For the text-containing cell, return its midpoint in [X, Y] coordinate format. 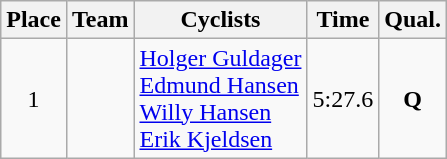
1 [34, 98]
Qual. [413, 20]
Cyclists [220, 20]
Place [34, 20]
Team [100, 20]
Holger Guldager Edmund Hansen Willy Hansen Erik Kjeldsen [220, 98]
Time [343, 20]
Q [413, 98]
5:27.6 [343, 98]
